Output the (x, y) coordinate of the center of the cell containing the given text.  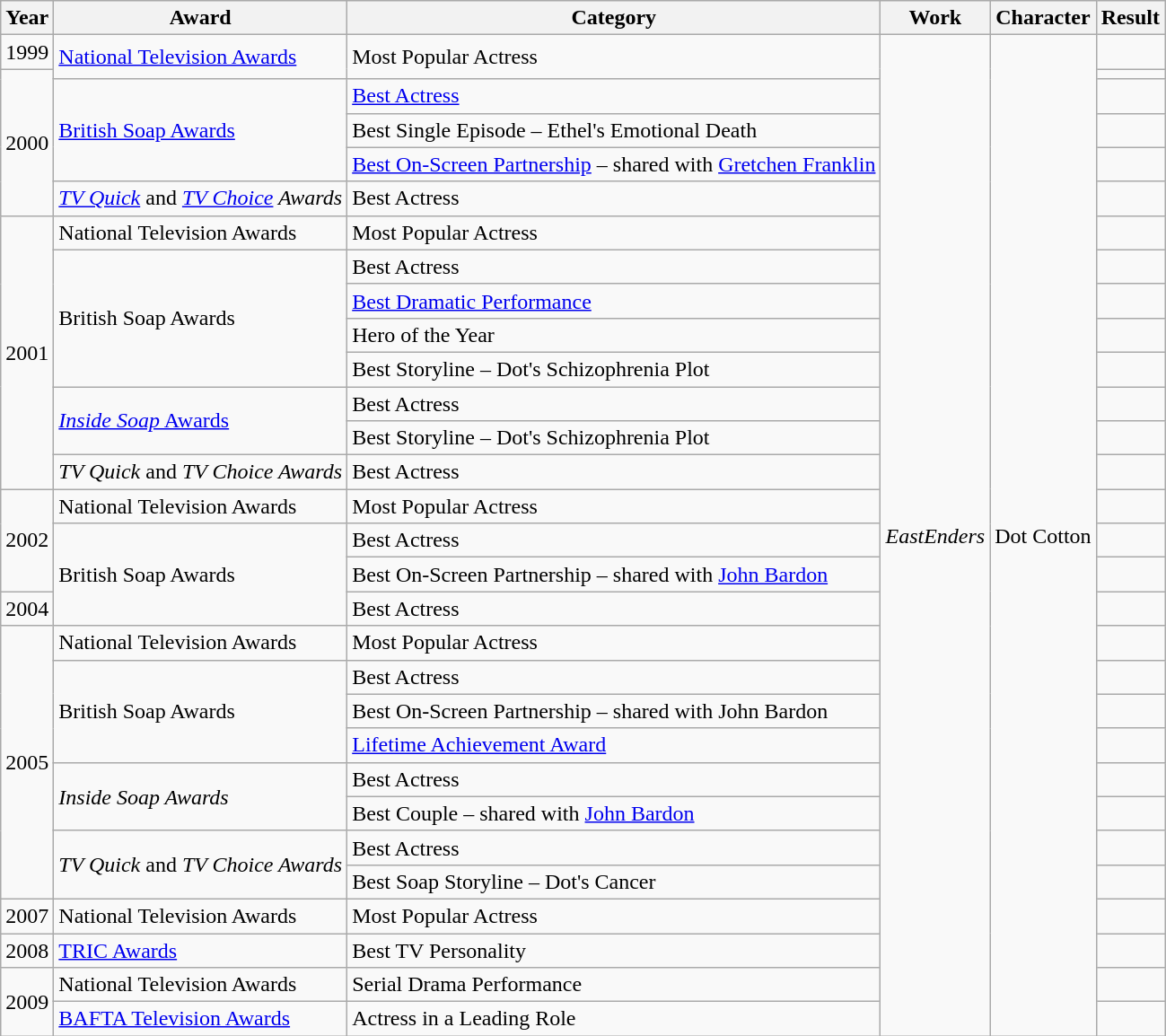
2001 (27, 352)
Best Single Episode – Ethel's Emotional Death (614, 130)
Character (1043, 18)
Dot Cotton (1043, 535)
2007 (27, 916)
Actress in a Leading Role (614, 1019)
2000 (27, 142)
Hero of the Year (614, 335)
Award (201, 18)
Best Soap Storyline – Dot's Cancer (614, 882)
Result (1130, 18)
Category (614, 18)
Best On-Screen Partnership – shared with Gretchen Franklin (614, 164)
BAFTA Television Awards (201, 1019)
2009 (27, 1002)
EastEnders (935, 535)
2008 (27, 951)
Serial Drama Performance (614, 985)
Best Dramatic Performance (614, 301)
TRIC Awards (201, 951)
Lifetime Achievement Award (614, 745)
2004 (27, 609)
Best Couple – shared with John Bardon (614, 813)
Year (27, 18)
2002 (27, 540)
Work (935, 18)
2005 (27, 762)
1999 (27, 52)
Best TV Personality (614, 951)
